Determine the [x, y] coordinate at the center of the cell enclosing the given text.  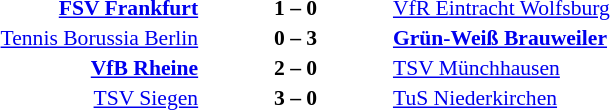
0 – 3 [296, 38]
2 – 0 [296, 68]
